Pinpoint the cell where the given text exists, returning its (x, y) midpoint coordinate. 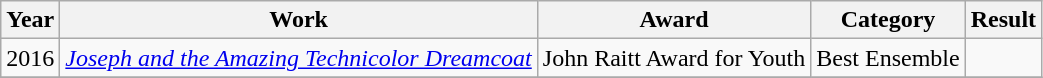
Work (298, 20)
Award (674, 20)
Year (30, 20)
John Raitt Award for Youth (674, 58)
Category (888, 20)
Joseph and the Amazing Technicolor Dreamcoat (298, 58)
Result (1003, 20)
Best Ensemble (888, 58)
2016 (30, 58)
